Return (x, y) of the center of cell containing provided text 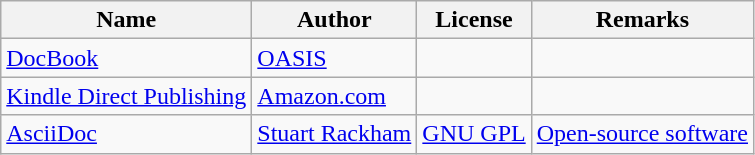
AsciiDoc (126, 134)
Remarks (642, 20)
Author (334, 20)
Open-source software (642, 134)
DocBook (126, 58)
Kindle Direct Publishing (126, 96)
OASIS (334, 58)
GNU GPL (474, 134)
License (474, 20)
Amazon.com (334, 96)
Name (126, 20)
Stuart Rackham (334, 134)
